Provide the [x, y] coordinate of the cell's center where the given text is located.  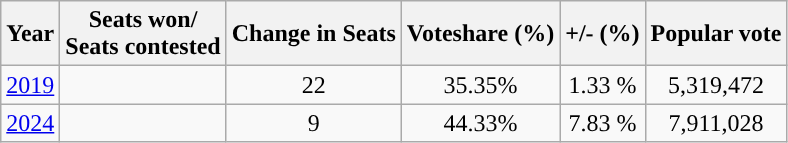
Year [30, 34]
2019 [30, 85]
Seats won/ Seats contested [143, 34]
22 [314, 85]
35.35% [480, 85]
5,319,472 [716, 85]
Change in Seats [314, 34]
44.33% [480, 123]
1.33 % [602, 85]
7,911,028 [716, 123]
2024 [30, 123]
Voteshare (%) [480, 34]
Popular vote [716, 34]
9 [314, 123]
+/- (%) [602, 34]
7.83 % [602, 123]
